Search for the cell housing the specified text and yield its [x, y] center coordinate. 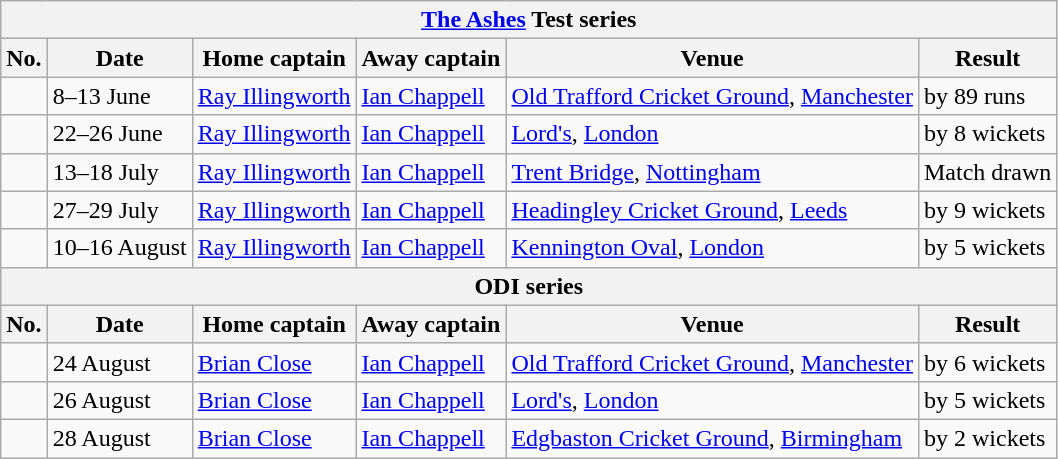
by 2 wickets [987, 438]
13–18 July [120, 172]
by 6 wickets [987, 362]
The Ashes Test series [529, 20]
26 August [120, 400]
by 9 wickets [987, 210]
Headingley Cricket Ground, Leeds [712, 210]
Trent Bridge, Nottingham [712, 172]
Match drawn [987, 172]
Edgbaston Cricket Ground, Birmingham [712, 438]
28 August [120, 438]
10–16 August [120, 248]
Kennington Oval, London [712, 248]
27–29 July [120, 210]
24 August [120, 362]
22–26 June [120, 134]
by 89 runs [987, 96]
by 8 wickets [987, 134]
ODI series [529, 286]
8–13 June [120, 96]
